Identify which cell holds the provided text, then report its [X, Y] central coordinate. 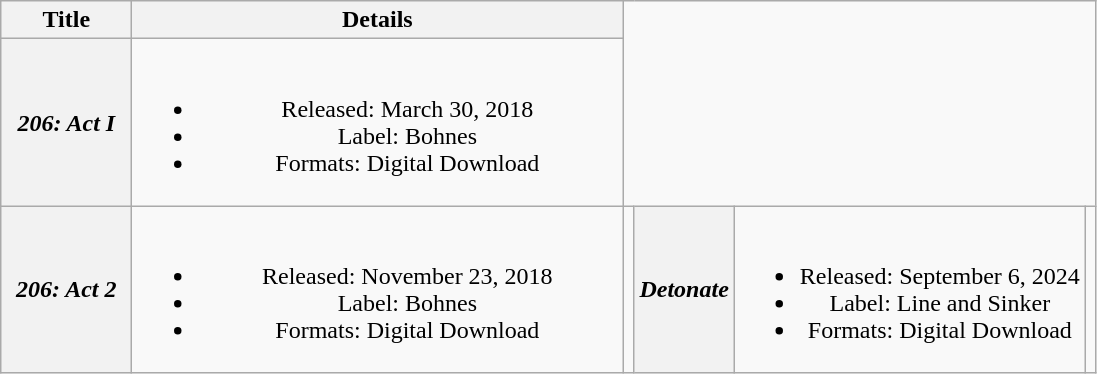
Released: March 30, 2018Label: BohnesFormats: Digital Download [378, 122]
Released: November 23, 2018Label: BohnesFormats: Digital Download [378, 290]
Details [378, 20]
Title [66, 20]
Detonate [684, 290]
206: Act 2 [66, 290]
206: Act I [66, 122]
Released: September 6, 2024Label: Line and SinkerFormats: Digital Download [910, 290]
